Locate the cell with the specified text and output its [x, y] center coordinate. 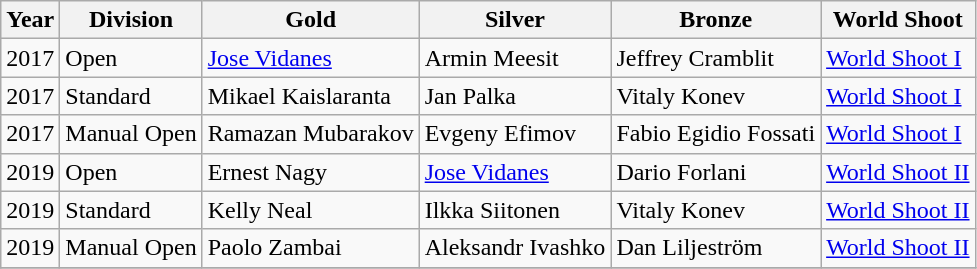
Silver [515, 20]
Year [30, 20]
Division [131, 20]
Kelly Neal [310, 210]
Bronze [716, 20]
Armin Meesit [515, 58]
Fabio Egidio Fossati [716, 134]
Evgeny Efimov [515, 134]
Ilkka Siitonen [515, 210]
Ernest Nagy [310, 172]
Paolo Zambai [310, 248]
Mikael Kaislaranta [310, 96]
Jeffrey Cramblit [716, 58]
Dario Forlani [716, 172]
Gold [310, 20]
Dan Liljeström [716, 248]
Jan Palka [515, 96]
Aleksandr Ivashko [515, 248]
Ramazan Mubarakov [310, 134]
World Shoot [898, 20]
